Capture the cell that displays the provided text and extract its (X, Y) central coordinate. 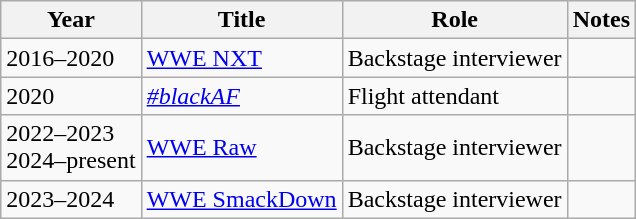
Role (454, 20)
#blackAF (242, 96)
Title (242, 20)
Year (71, 20)
WWE Raw (242, 148)
WWE SmackDown (242, 199)
2016–2020 (71, 58)
2023–2024 (71, 199)
WWE NXT (242, 58)
Notes (601, 20)
2020 (71, 96)
2022–20232024–present (71, 148)
Flight attendant (454, 96)
